Return (x, y) of the center of cell containing provided text 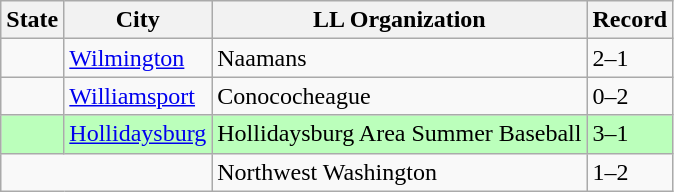
City (138, 20)
Williamsport (138, 96)
1–2 (630, 172)
State (32, 20)
Naamans (400, 58)
2–1 (630, 58)
Northwest Washington (400, 172)
Conococheague (400, 96)
Hollidaysburg (138, 134)
Wilmington (138, 58)
LL Organization (400, 20)
Hollidaysburg Area Summer Baseball (400, 134)
3–1 (630, 134)
0–2 (630, 96)
Record (630, 20)
